Provide the (X, Y) coordinate of the cell's center where the given text is located.  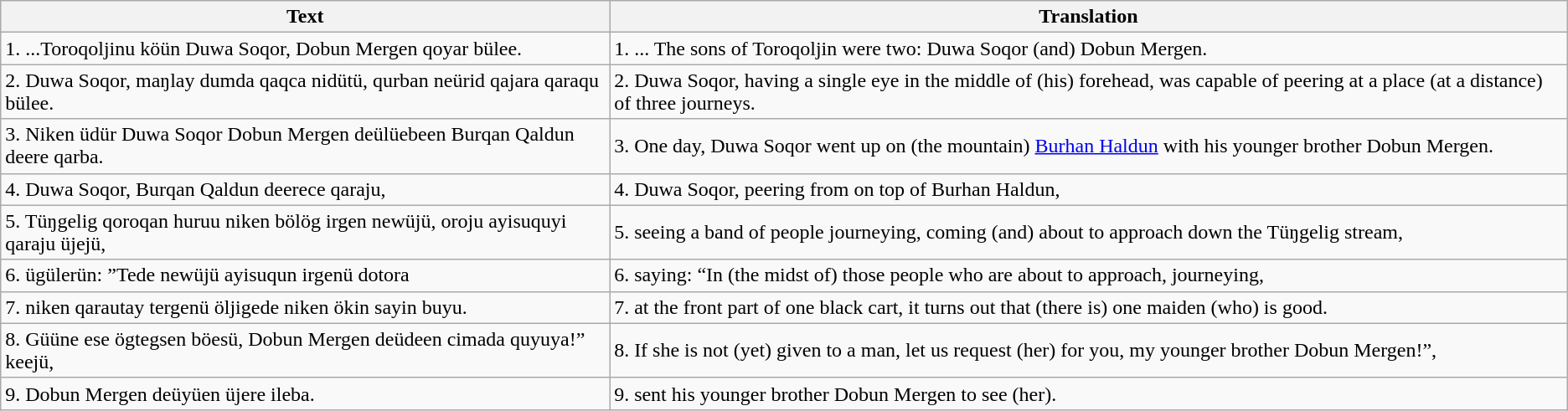
4. Duwa Soqor, Burqan Qaldun deerece qaraju, (305, 189)
8. If she is not (yet) given to a man, let us request (her) for you, my younger brother Dobun Mergen!”, (1089, 350)
7. at the front part of one black cart, it turns out that (there is) one maiden (who) is good. (1089, 307)
Translation (1089, 17)
6. saying: “In (the midst of) those people who are about to approach, journeying, (1089, 275)
Text (305, 17)
1. ...Toroqoljinu köün Duwa Soqor, Dobun Mergen qoyar bülee. (305, 49)
1. ... The sons of Toroqoljin were two: Duwa Soqor (and) Dobun Mergen. (1089, 49)
6. ügülerün: ”Tede newüjü ayisuqun irgenü dotora (305, 275)
8. Güüne ese ögtegsen böesü, Dobun Mergen deüdeen cimada quyuya!” keejü, (305, 350)
3. One day, Duwa Soqor went up on (the mountain) Burhan Haldun with his younger brother Dobun Mergen. (1089, 146)
2. Duwa Soqor, maŋlay dumda qaqca nidütü, qurban neürid qajara qaraqu bülee. (305, 92)
7. niken qarautay tergenü öljigede niken ökin sayin buyu. (305, 307)
9. Dobun Mergen deüyüen üjere ileba. (305, 393)
5. Tüŋgelig qoroqan huruu niken bölög irgen newüjü, oroju ayisuquyi qaraju üjejü, (305, 233)
4. Duwa Soqor, peering from on top of Burhan Haldun, (1089, 189)
3. Niken üdür Duwa Soqor Dobun Mergen deülüebeen Burqan Qaldun deere qarba. (305, 146)
2. Duwa Soqor, having a single eye in the middle of (his) forehead, was capable of peering at a place (at a distance) of three journeys. (1089, 92)
5. seeing a band of people journeying, coming (and) about to approach down the Tüŋgelig stream, (1089, 233)
9. sent his younger brother Dobun Mergen to see (her). (1089, 393)
